Provide the [x, y] coordinate of the cell's center where the given text is located.  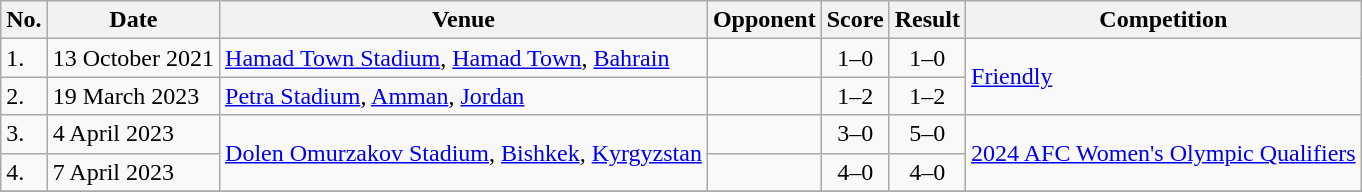
Score [855, 20]
4. [24, 172]
Hamad Town Stadium, Hamad Town, Bahrain [464, 58]
Dolen Omurzakov Stadium, Bishkek, Kyrgyzstan [464, 153]
13 October 2021 [133, 58]
3–0 [855, 134]
Competition [1164, 20]
2024 AFC Women's Olympic Qualifiers [1164, 153]
No. [24, 20]
Venue [464, 20]
Date [133, 20]
7 April 2023 [133, 172]
4 April 2023 [133, 134]
5–0 [927, 134]
2. [24, 96]
19 March 2023 [133, 96]
1. [24, 58]
Petra Stadium, Amman, Jordan [464, 96]
3. [24, 134]
Opponent [764, 20]
Result [927, 20]
Friendly [1164, 77]
